Provide the (x, y) coordinate of the cell's center where the given text is located.  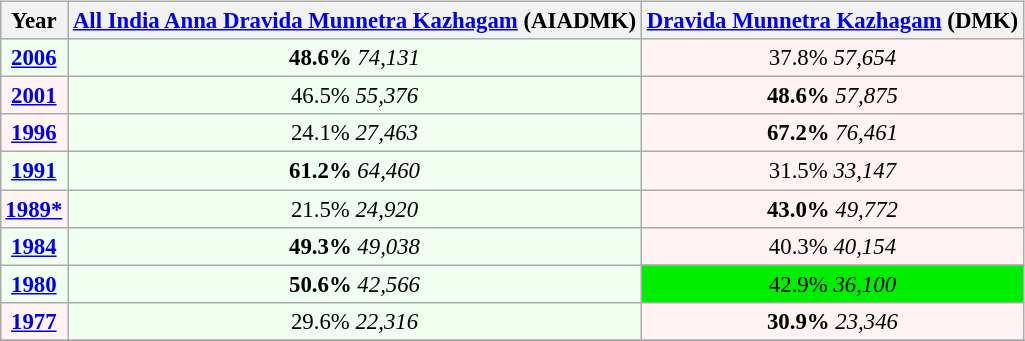
All India Anna Dravida Munnetra Kazhagam (AIADMK) (355, 21)
40.3% 40,154 (832, 246)
1984 (34, 246)
29.6% 22,316 (355, 321)
24.1% 27,463 (355, 133)
37.8% 57,654 (832, 58)
2006 (34, 58)
Dravida Munnetra Kazhagam (DMK) (832, 21)
1980 (34, 284)
31.5% 33,147 (832, 171)
2001 (34, 96)
48.6% 57,875 (832, 96)
48.6% 74,131 (355, 58)
30.9% 23,346 (832, 321)
50.6% 42,566 (355, 284)
49.3% 49,038 (355, 246)
1991 (34, 171)
1996 (34, 133)
Year (34, 21)
46.5% 55,376 (355, 96)
42.9% 36,100 (832, 284)
43.0% 49,772 (832, 209)
1977 (34, 321)
1989* (34, 209)
67.2% 76,461 (832, 133)
61.2% 64,460 (355, 171)
21.5% 24,920 (355, 209)
